Find where the given text appears and provide that cell's center as [x, y] coordinate. 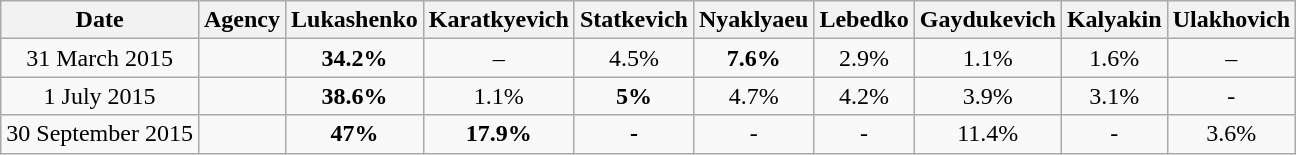
Karatkyevich [498, 20]
Agency [242, 20]
1 July 2015 [100, 96]
34.2% [354, 58]
Nyaklyaeu [753, 20]
31 March 2015 [100, 58]
47% [354, 134]
4.7% [753, 96]
Statkevich [634, 20]
Date [100, 20]
7.6% [753, 58]
3.1% [1114, 96]
3.9% [988, 96]
Lukashenko [354, 20]
Lebedko [864, 20]
4.2% [864, 96]
11.4% [988, 134]
38.6% [354, 96]
3.6% [1231, 134]
Kalyakin [1114, 20]
17.9% [498, 134]
Ulakhovich [1231, 20]
30 September 2015 [100, 134]
4.5% [634, 58]
1.6% [1114, 58]
2.9% [864, 58]
Gaydukevich [988, 20]
5% [634, 96]
